Output the (x, y) coordinate of the center of the cell containing the given text.  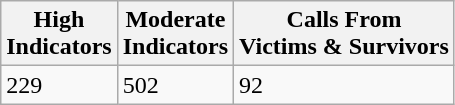
502 (175, 85)
Calls FromVictims & Survivors (344, 34)
229 (59, 85)
ModerateIndicators (175, 34)
HighIndicators (59, 34)
92 (344, 85)
